Extract the (X, Y) coordinate from the center of the cell holding the provided text.  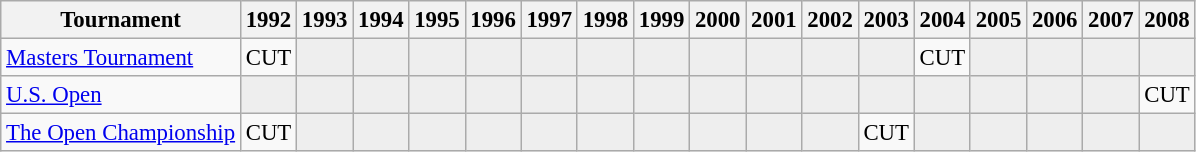
2008 (1167, 20)
1998 (605, 20)
Tournament (121, 20)
The Open Championship (121, 133)
2001 (774, 20)
U.S. Open (121, 95)
1994 (381, 20)
2000 (718, 20)
1996 (493, 20)
Masters Tournament (121, 58)
1999 (661, 20)
1997 (549, 20)
2002 (830, 20)
1993 (325, 20)
2006 (1055, 20)
2005 (998, 20)
1995 (437, 20)
2007 (1111, 20)
2004 (942, 20)
2003 (886, 20)
1992 (268, 20)
